Pinpoint the cell where the given text exists, returning its [x, y] midpoint coordinate. 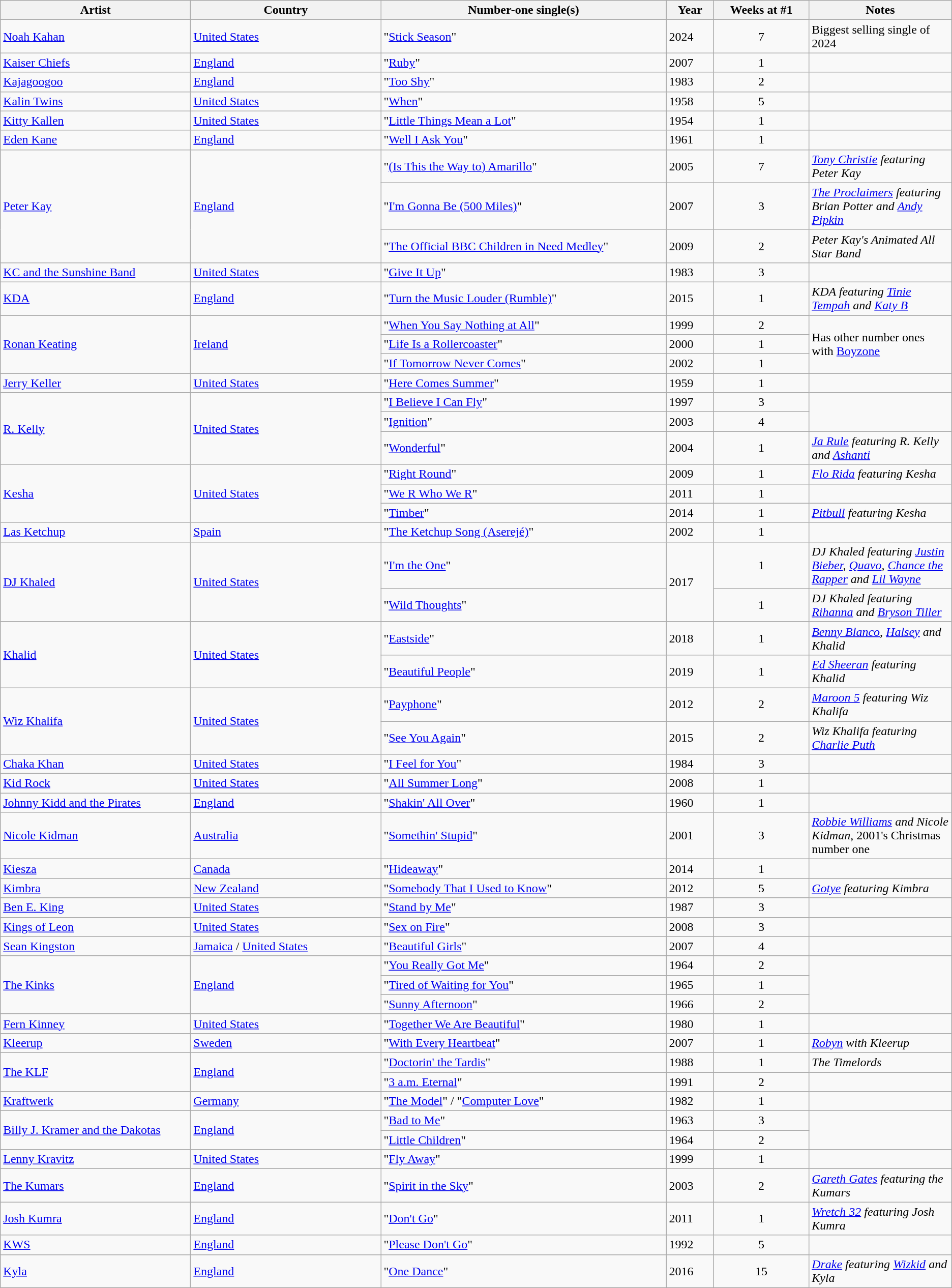
"Tired of Waiting for You" [524, 985]
"See You Again" [524, 738]
DJ Khaled featuring Rihanna and Bryson Tiller [881, 605]
"The Model" / "Computer Love" [524, 1101]
Josh Kumra [96, 1219]
Kraftwerk [96, 1101]
Ben E. King [96, 908]
R. Kelly [96, 428]
Wiz Khalifa [96, 721]
"Too Shy" [524, 82]
Year [690, 10]
"Payphone" [524, 704]
2024 [690, 37]
"Turn the Music Louder (Rumble)" [524, 298]
The Kumars [96, 1185]
15 [762, 1271]
"With Every Heartbeat" [524, 1043]
Kaiser Chiefs [96, 63]
Kajagoogoo [96, 82]
Chaka Khan [96, 764]
"I Believe I Can Fly" [524, 402]
"3 a.m. Eternal" [524, 1082]
"Timber" [524, 513]
1959 [690, 383]
Fern Kinney [96, 1023]
Peter Kay [96, 206]
Spain [286, 532]
Kleerup [96, 1043]
"Little Things Mean a Lot" [524, 121]
1984 [690, 764]
"One Dance" [524, 1271]
Kiesza [96, 869]
"Please Don't Go" [524, 1245]
"Somebody That I Used to Know" [524, 888]
1982 [690, 1101]
Number-one single(s) [524, 10]
Maroon 5 featuring Wiz Khalifa [881, 704]
"I Feel for You" [524, 764]
1997 [690, 402]
"Somethin' Stupid" [524, 836]
Artist [96, 10]
"Sunny Afternoon" [524, 1004]
Biggest selling single of 2024 [881, 37]
2004 [690, 448]
1958 [690, 101]
The Timelords [881, 1062]
2000 [690, 344]
Country [286, 10]
Germany [286, 1101]
Ireland [286, 344]
Wretch 32 featuring Josh Kumra [881, 1219]
"Ignition" [524, 422]
Tony Christie featuring Peter Kay [881, 166]
Kyla [96, 1271]
KDA [96, 298]
Australia [286, 836]
2005 [690, 166]
"Together We Are Beautiful" [524, 1023]
Robbie Williams and Nicole Kidman, 2001's Christmas number one [881, 836]
"Stick Season" [524, 37]
"Beautiful Girls" [524, 946]
"All Summer Long" [524, 783]
Eden Kane [96, 140]
"Wild Thoughts" [524, 605]
Ed Sheeran featuring Khalid [881, 671]
2016 [690, 1271]
1961 [690, 140]
Kalin Twins [96, 101]
DJ Khaled [96, 582]
KWS [96, 1245]
Drake featuring Wizkid and Kyla [881, 1271]
"Spirit in the Sky" [524, 1185]
"I'm Gonna Be (500 Miles)" [524, 206]
Johnny Kidd and the Pirates [96, 803]
Robyn with Kleerup [881, 1043]
"You Really Got Me" [524, 965]
"Ruby" [524, 63]
"Doctorin' the Tardis" [524, 1062]
The Kinks [96, 985]
"Wonderful" [524, 448]
Kimbra [96, 888]
"(Is This the Way to) Amarillo" [524, 166]
Notes [881, 10]
"The Ketchup Song (Aserejé)" [524, 532]
"Shakin' All Over" [524, 803]
Peter Kay's Animated All Star Band [881, 246]
"When" [524, 101]
Gotye featuring Kimbra [881, 888]
Weeks at #1 [762, 10]
1963 [690, 1121]
Lenny Kravitz [96, 1159]
"Fly Away" [524, 1159]
1991 [690, 1082]
1954 [690, 121]
The Proclaimers featuring Brian Potter and Andy Pipkin [881, 206]
KC and the Sunshine Band [96, 272]
"Life Is a Rollercoaster" [524, 344]
Sean Kingston [96, 946]
1965 [690, 985]
2017 [690, 582]
Ronan Keating [96, 344]
2019 [690, 671]
Gareth Gates featuring the Kumars [881, 1185]
Kid Rock [96, 783]
Ja Rule featuring R. Kelly and Ashanti [881, 448]
"The Official BBC Children in Need Medley" [524, 246]
"Right Round" [524, 474]
1960 [690, 803]
DJ Khaled featuring Justin Bieber, Quavo, Chance the Rapper and Lil Wayne [881, 565]
Las Ketchup [96, 532]
"Stand by Me" [524, 908]
1992 [690, 1245]
"Little Children" [524, 1140]
Flo Rida featuring Kesha [881, 474]
1988 [690, 1062]
Sweden [286, 1043]
Pitbull featuring Kesha [881, 513]
2001 [690, 836]
1966 [690, 1004]
"Here Comes Summer" [524, 383]
"If Tomorrow Never Comes" [524, 364]
Kitty Kallen [96, 121]
Has other number ones with Boyzone [881, 344]
"Hideaway" [524, 869]
"Beautiful People" [524, 671]
Canada [286, 869]
"When You Say Nothing at All" [524, 325]
Jerry Keller [96, 383]
KDA featuring Tinie Tempah and Katy B [881, 298]
"I'm the One" [524, 565]
Billy J. Kramer and the Dakotas [96, 1130]
Benny Blanco, Halsey and Khalid [881, 638]
"Eastside" [524, 638]
The KLF [96, 1072]
Nicole Kidman [96, 836]
Kings of Leon [96, 927]
"Give It Up" [524, 272]
1980 [690, 1023]
Khalid [96, 655]
"Sex on Fire" [524, 927]
New Zealand [286, 888]
"Don't Go" [524, 1219]
2018 [690, 638]
Jamaica / United States [286, 946]
"Bad to Me" [524, 1121]
Noah Kahan [96, 37]
"We R Who We R" [524, 493]
Kesha [96, 493]
"Well I Ask You" [524, 140]
1987 [690, 908]
Wiz Khalifa featuring Charlie Puth [881, 738]
